Provide the (X, Y) coordinate of the cell's center where the given text is located.  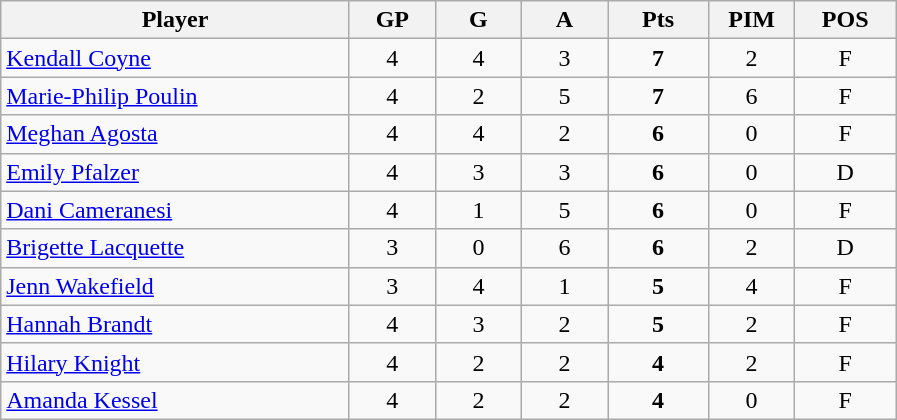
Hannah Brandt (176, 324)
PIM (752, 20)
A (564, 20)
Jenn Wakefield (176, 286)
Kendall Coyne (176, 58)
GP (392, 20)
Pts (658, 20)
Dani Cameranesi (176, 210)
Amanda Kessel (176, 400)
Emily Pfalzer (176, 172)
POS (846, 20)
Meghan Agosta (176, 134)
Player (176, 20)
Hilary Knight (176, 362)
Marie-Philip Poulin (176, 96)
Brigette Lacquette (176, 248)
G (478, 20)
